Detect which cell encompasses the target text, then output its [x, y] center coordinate. 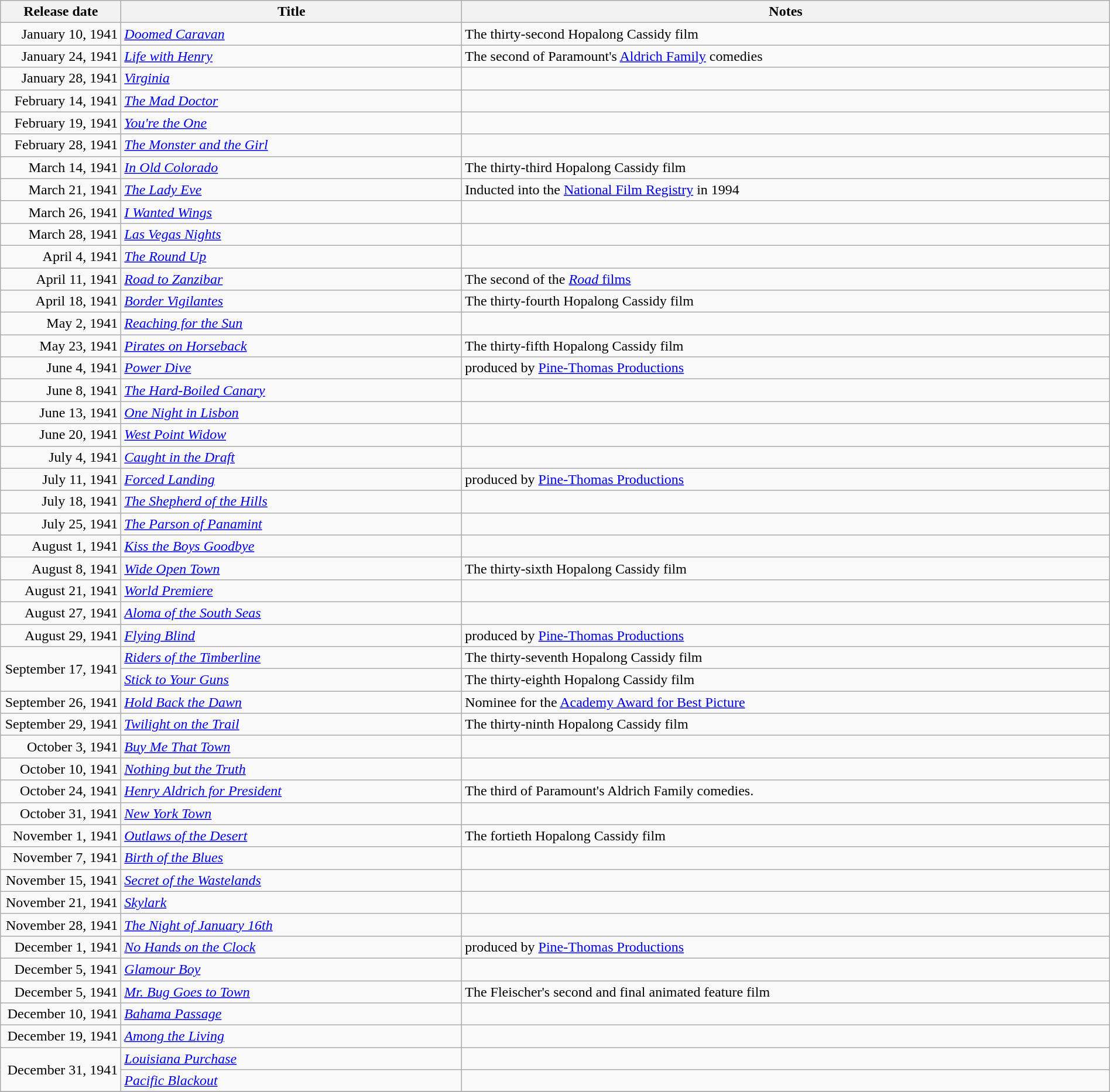
Virginia [292, 78]
I Wanted Wings [292, 212]
February 28, 1941 [61, 145]
Nothing but the Truth [292, 769]
Among the Living [292, 1036]
Pirates on Horseback [292, 346]
November 15, 1941 [61, 880]
August 27, 1941 [61, 613]
March 21, 1941 [61, 190]
New York Town [292, 813]
November 21, 1941 [61, 902]
April 4, 1941 [61, 256]
August 29, 1941 [61, 635]
The Parson of Panamint [292, 524]
Road to Zanzibar [292, 279]
Title [292, 12]
Kiss the Boys Goodbye [292, 546]
February 14, 1941 [61, 101]
The thirty-seventh Hopalong Cassidy film [786, 658]
Reaching for the Sun [292, 324]
January 28, 1941 [61, 78]
October 10, 1941 [61, 769]
The Lady Eve [292, 190]
Louisiana Purchase [292, 1059]
Pacific Blackout [292, 1081]
February 19, 1941 [61, 123]
December 1, 1941 [61, 947]
July 11, 1941 [61, 479]
November 1, 1941 [61, 836]
Henry Aldrich for President [292, 791]
The second of the Road films [786, 279]
Mr. Bug Goes to Town [292, 992]
Notes [786, 12]
December 19, 1941 [61, 1036]
July 18, 1941 [61, 502]
September 26, 1941 [61, 702]
Flying Blind [292, 635]
The Fleischer's second and final animated feature film [786, 992]
World Premiere [292, 590]
Release date [61, 12]
The Hard-Boiled Canary [292, 390]
April 11, 1941 [61, 279]
June 13, 1941 [61, 413]
The thirty-ninth Hopalong Cassidy film [786, 724]
December 10, 1941 [61, 1014]
Glamour Boy [292, 969]
March 14, 1941 [61, 167]
The thirty-eighth Hopalong Cassidy film [786, 680]
August 1, 1941 [61, 546]
August 21, 1941 [61, 590]
May 23, 1941 [61, 346]
Outlaws of the Desert [292, 836]
Secret of the Wastelands [292, 880]
July 25, 1941 [61, 524]
October 31, 1941 [61, 813]
January 10, 1941 [61, 34]
Border Vigilantes [292, 301]
The fortieth Hopalong Cassidy film [786, 836]
Hold Back the Dawn [292, 702]
Buy Me That Town [292, 747]
Las Vegas Nights [292, 234]
The thirty-fifth Hopalong Cassidy film [786, 346]
Doomed Caravan [292, 34]
March 28, 1941 [61, 234]
June 20, 1941 [61, 435]
March 26, 1941 [61, 212]
Inducted into the National Film Registry in 1994 [786, 190]
Nominee for the Academy Award for Best Picture [786, 702]
The thirty-sixth Hopalong Cassidy film [786, 568]
July 4, 1941 [61, 457]
Skylark [292, 902]
The thirty-second Hopalong Cassidy film [786, 34]
Twilight on the Trail [292, 724]
Wide Open Town [292, 568]
November 7, 1941 [61, 858]
October 3, 1941 [61, 747]
The Monster and the Girl [292, 145]
One Night in Lisbon [292, 413]
Life with Henry [292, 56]
June 4, 1941 [61, 368]
The second of Paramount's Aldrich Family comedies [786, 56]
September 29, 1941 [61, 724]
Birth of the Blues [292, 858]
The Shepherd of the Hills [292, 502]
No Hands on the Clock [292, 947]
The Night of January 16th [292, 925]
The thirty-fourth Hopalong Cassidy film [786, 301]
West Point Widow [292, 435]
The Mad Doctor [292, 101]
May 2, 1941 [61, 324]
Caught in the Draft [292, 457]
Aloma of the South Seas [292, 613]
Bahama Passage [292, 1014]
Power Dive [292, 368]
April 18, 1941 [61, 301]
In Old Colorado [292, 167]
December 31, 1941 [61, 1070]
September 17, 1941 [61, 669]
August 8, 1941 [61, 568]
The thirty-third Hopalong Cassidy film [786, 167]
The third of Paramount's Aldrich Family comedies. [786, 791]
Forced Landing [292, 479]
Riders of the Timberline [292, 658]
Stick to Your Guns [292, 680]
October 24, 1941 [61, 791]
June 8, 1941 [61, 390]
The Round Up [292, 256]
November 28, 1941 [61, 925]
January 24, 1941 [61, 56]
You're the One [292, 123]
